Locate the cell with the specified text and output its [X, Y] center coordinate. 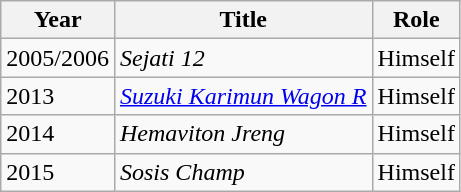
2015 [58, 172]
2013 [58, 96]
2005/2006 [58, 58]
Title [243, 20]
Sosis Champ [243, 172]
Role [416, 20]
Hemaviton Jreng [243, 134]
2014 [58, 134]
Sejati 12 [243, 58]
Year [58, 20]
Suzuki Karimun Wagon R [243, 96]
